Capture the cell that displays the provided text and extract its (X, Y) central coordinate. 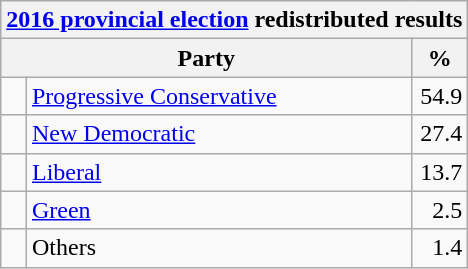
2016 provincial election redistributed results (234, 20)
% (440, 58)
13.7 (440, 172)
27.4 (440, 134)
Others (218, 248)
54.9 (440, 96)
2.5 (440, 210)
Green (218, 210)
Liberal (218, 172)
Party (206, 58)
Progressive Conservative (218, 96)
New Democratic (218, 134)
1.4 (440, 248)
